Extract the (X, Y) coordinate from the center of the cell holding the provided text.  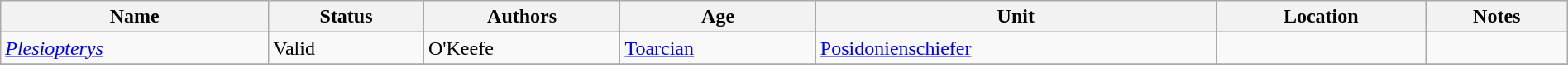
Age (718, 17)
Plesiopterys (135, 48)
Unit (1016, 17)
Notes (1497, 17)
Toarcian (718, 48)
Posidonienschiefer (1016, 48)
Name (135, 17)
Authors (522, 17)
Status (347, 17)
Valid (347, 48)
O'Keefe (522, 48)
Location (1321, 17)
